Detect which cell encompasses the target text, then output its (X, Y) center coordinate. 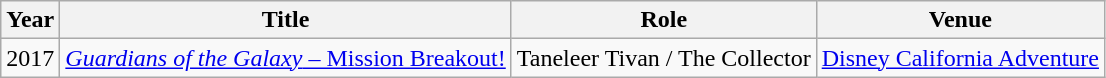
Title (286, 20)
Taneleer Tivan / The Collector (664, 58)
Role (664, 20)
Venue (960, 20)
Disney California Adventure (960, 58)
Year (30, 20)
2017 (30, 58)
Guardians of the Galaxy – Mission Breakout! (286, 58)
